Determine the [X, Y] coordinate at the center of the cell enclosing the given text.  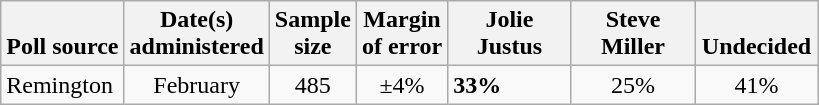
February [196, 85]
Poll source [62, 34]
33% [510, 85]
JolieJustus [510, 34]
Samplesize [312, 34]
Date(s)administered [196, 34]
SteveMiller [633, 34]
±4% [402, 85]
25% [633, 85]
41% [757, 85]
485 [312, 85]
Remington [62, 85]
Undecided [757, 34]
Marginof error [402, 34]
